From the cell containing the given text, extract its center point as (x, y) coordinate. 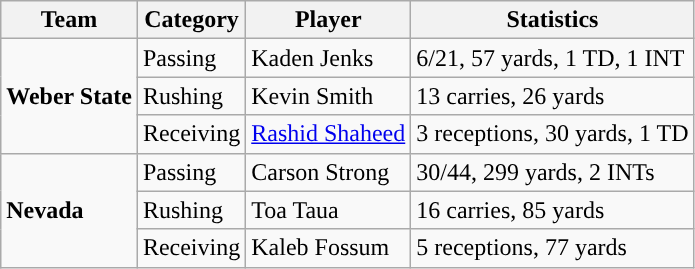
Kaleb Fossum (328, 248)
Team (70, 20)
Category (191, 20)
Kaden Jenks (328, 58)
3 receptions, 30 yards, 1 TD (552, 134)
Carson Strong (328, 172)
5 receptions, 77 yards (552, 248)
Toa Taua (328, 210)
Kevin Smith (328, 96)
6/21, 57 yards, 1 TD, 1 INT (552, 58)
Statistics (552, 20)
Rashid Shaheed (328, 134)
30/44, 299 yards, 2 INTs (552, 172)
13 carries, 26 yards (552, 96)
16 carries, 85 yards (552, 210)
Nevada (70, 210)
Player (328, 20)
Weber State (70, 96)
